Capture the cell that displays the provided text and extract its (X, Y) central coordinate. 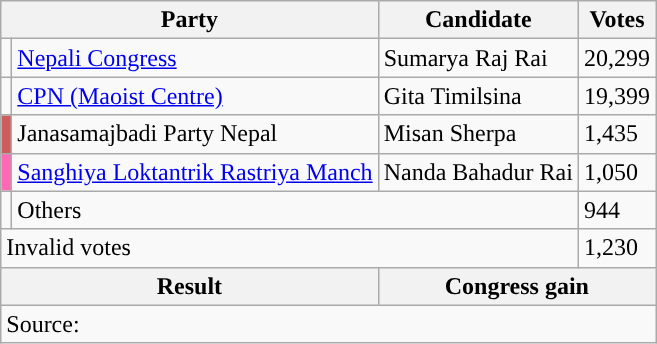
Result (190, 286)
Votes (616, 20)
19,399 (616, 96)
Nanda Bahadur Rai (478, 172)
Congress gain (516, 286)
Candidate (478, 20)
944 (616, 210)
Nepali Congress (195, 58)
CPN (Maoist Centre) (195, 96)
Janasamajbadi Party Nepal (195, 134)
Invalid votes (290, 248)
Misan Sherpa (478, 134)
Party (190, 20)
Sumarya Raj Rai (478, 58)
Others (296, 210)
1,050 (616, 172)
1,435 (616, 134)
Source: (328, 324)
20,299 (616, 58)
Sanghiya Loktantrik Rastriya Manch (195, 172)
Gita Timilsina (478, 96)
1,230 (616, 248)
